Extract the [X, Y] coordinate from the center of the cell holding the provided text.  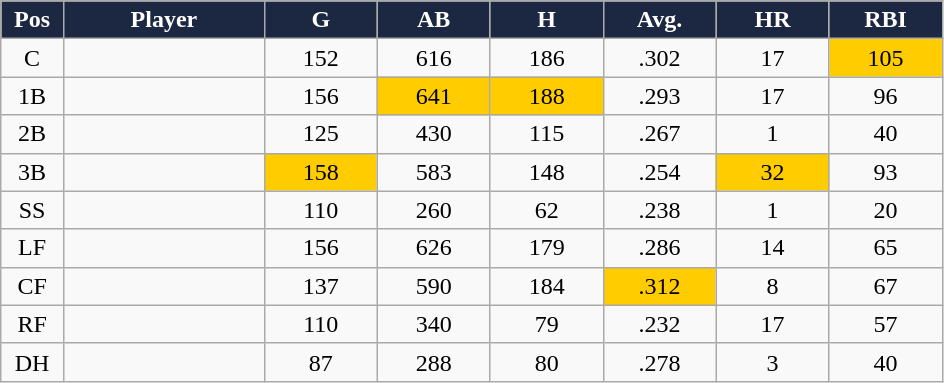
3 [772, 362]
340 [434, 324]
Pos [32, 20]
616 [434, 58]
62 [546, 210]
80 [546, 362]
.278 [660, 362]
87 [320, 362]
14 [772, 248]
20 [886, 210]
32 [772, 172]
8 [772, 286]
626 [434, 248]
260 [434, 210]
.254 [660, 172]
67 [886, 286]
.232 [660, 324]
137 [320, 286]
LF [32, 248]
179 [546, 248]
Avg. [660, 20]
Player [164, 20]
G [320, 20]
96 [886, 96]
186 [546, 58]
125 [320, 134]
.312 [660, 286]
.267 [660, 134]
2B [32, 134]
.286 [660, 248]
188 [546, 96]
115 [546, 134]
590 [434, 286]
148 [546, 172]
158 [320, 172]
583 [434, 172]
79 [546, 324]
641 [434, 96]
93 [886, 172]
152 [320, 58]
RBI [886, 20]
HR [772, 20]
C [32, 58]
DH [32, 362]
105 [886, 58]
57 [886, 324]
RF [32, 324]
H [546, 20]
CF [32, 286]
AB [434, 20]
SS [32, 210]
.293 [660, 96]
65 [886, 248]
.302 [660, 58]
.238 [660, 210]
430 [434, 134]
1B [32, 96]
288 [434, 362]
184 [546, 286]
3B [32, 172]
